Scan for the cell matching the given text and deliver its [x, y] coordinate at center. 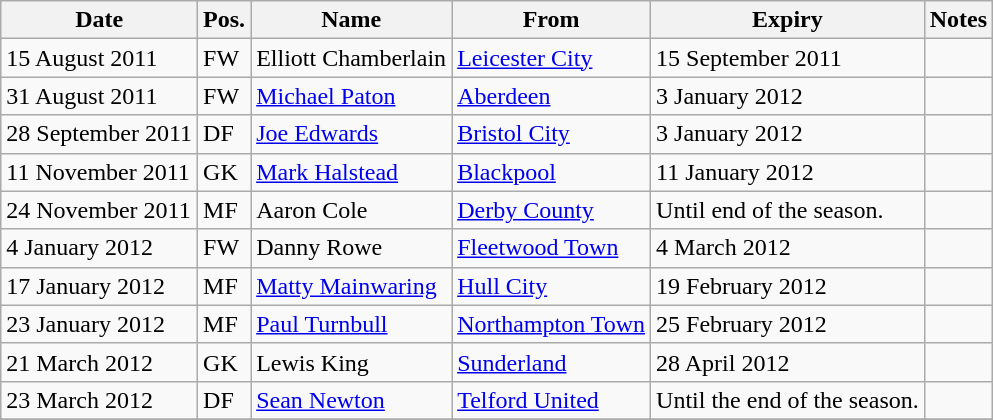
19 February 2012 [788, 286]
Blackpool [552, 172]
24 November 2011 [100, 210]
Derby County [552, 210]
Michael Paton [352, 96]
Bristol City [552, 134]
Northampton Town [552, 324]
Elliott Chamberlain [352, 58]
Lewis King [352, 362]
Pos. [224, 20]
Until end of the season. [788, 210]
Paul Turnbull [352, 324]
Expiry [788, 20]
28 April 2012 [788, 362]
11 January 2012 [788, 172]
Date [100, 20]
28 September 2011 [100, 134]
23 January 2012 [100, 324]
Fleetwood Town [552, 248]
15 September 2011 [788, 58]
4 January 2012 [100, 248]
25 February 2012 [788, 324]
Danny Rowe [352, 248]
23 March 2012 [100, 400]
Name [352, 20]
Sunderland [552, 362]
Hull City [552, 286]
Sean Newton [352, 400]
Telford United [552, 400]
31 August 2011 [100, 96]
Joe Edwards [352, 134]
15 August 2011 [100, 58]
4 March 2012 [788, 248]
Aaron Cole [352, 210]
Mark Halstead [352, 172]
21 March 2012 [100, 362]
From [552, 20]
Notes [958, 20]
Leicester City [552, 58]
Matty Mainwaring [352, 286]
17 January 2012 [100, 286]
Until the end of the season. [788, 400]
Aberdeen [552, 96]
11 November 2011 [100, 172]
